Return (X, Y) of the center of cell containing provided text 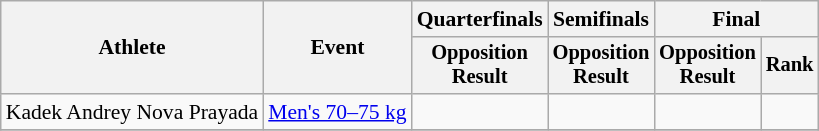
Final (736, 19)
Rank (790, 66)
Event (337, 48)
Athlete (132, 48)
Semifinals (602, 19)
Quarterfinals (480, 19)
Men's 70–75 kg (337, 112)
Kadek Andrey Nova Prayada (132, 112)
